Return the [X, Y] coordinate for the center point of the cell that contains the specified text.  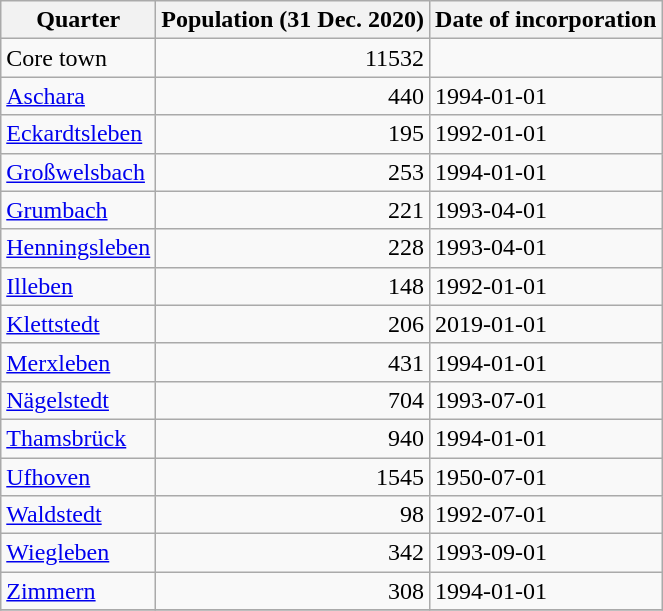
Thamsbrück [78, 438]
1992-07-01 [546, 515]
Ufhoven [78, 477]
206 [293, 324]
Aschara [78, 96]
11532 [293, 58]
Zimmern [78, 591]
Quarter [78, 20]
195 [293, 134]
Core town [78, 58]
98 [293, 515]
Henningsleben [78, 248]
Population (31 Dec. 2020) [293, 20]
Grumbach [78, 210]
308 [293, 591]
Klettstedt [78, 324]
431 [293, 362]
940 [293, 438]
1950-07-01 [546, 477]
253 [293, 172]
148 [293, 286]
440 [293, 96]
1993-07-01 [546, 400]
Wiegleben [78, 553]
Illeben [78, 286]
Waldstedt [78, 515]
704 [293, 400]
Merxleben [78, 362]
228 [293, 248]
2019-01-01 [546, 324]
Großwelsbach [78, 172]
1545 [293, 477]
Nägelstedt [78, 400]
342 [293, 553]
221 [293, 210]
1993-09-01 [546, 553]
Date of incorporation [546, 20]
Eckardtsleben [78, 134]
